Capture the cell that displays the provided text and extract its (X, Y) central coordinate. 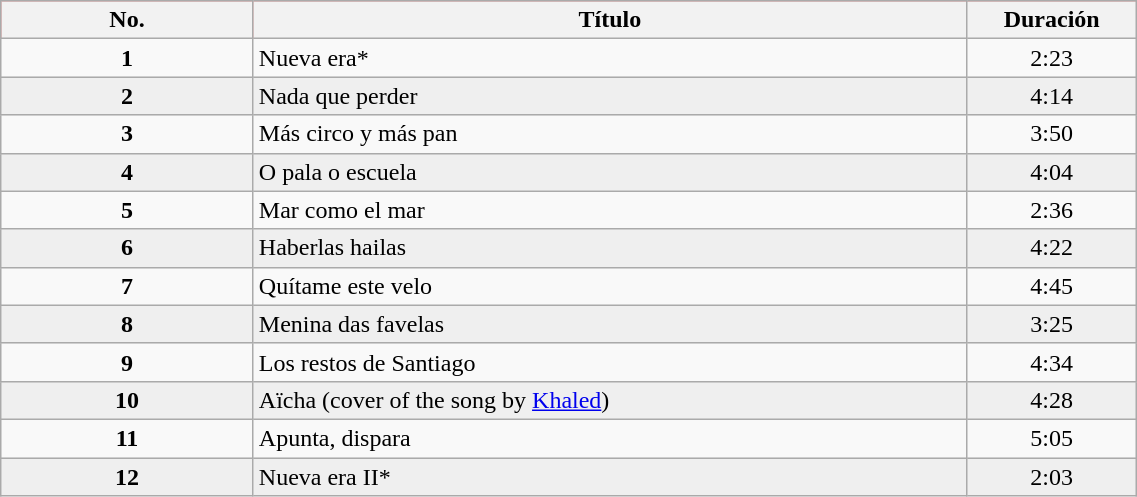
12 (128, 477)
4:28 (1051, 400)
2 (128, 96)
Nada que perder (610, 96)
1 (128, 58)
3:50 (1051, 134)
Duración (1051, 20)
4:45 (1051, 286)
5:05 (1051, 438)
Haberlas hailas (610, 248)
Nueva era II* (610, 477)
9 (128, 362)
2:03 (1051, 477)
O pala o escuela (610, 172)
10 (128, 400)
2:36 (1051, 210)
7 (128, 286)
3:25 (1051, 324)
8 (128, 324)
2:23 (1051, 58)
4:14 (1051, 96)
Apunta, dispara (610, 438)
6 (128, 248)
Aïcha (cover of the song by Khaled) (610, 400)
4:34 (1051, 362)
Mar como el mar (610, 210)
5 (128, 210)
4:22 (1051, 248)
Título (610, 20)
Los restos de Santiago (610, 362)
Quítame este velo (610, 286)
Menina das favelas (610, 324)
3 (128, 134)
No. (128, 20)
Nueva era* (610, 58)
11 (128, 438)
4 (128, 172)
4:04 (1051, 172)
Más circo y más pan (610, 134)
